Extract the [x, y] coordinate from the center of the cell holding the provided text.  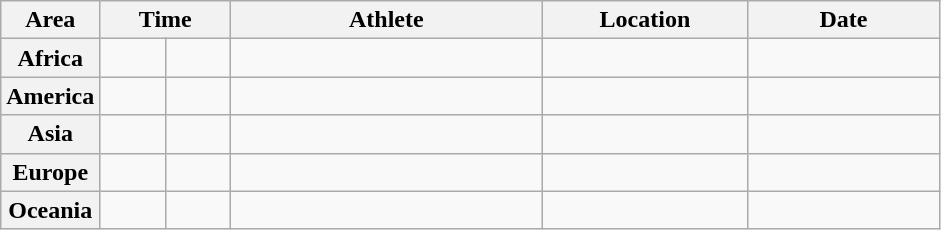
Athlete [386, 20]
Europe [50, 172]
Date [844, 20]
Asia [50, 134]
America [50, 96]
Location [645, 20]
Area [50, 20]
Oceania [50, 210]
Africa [50, 58]
Time [166, 20]
